From the cell containing the given text, extract its center point as [X, Y] coordinate. 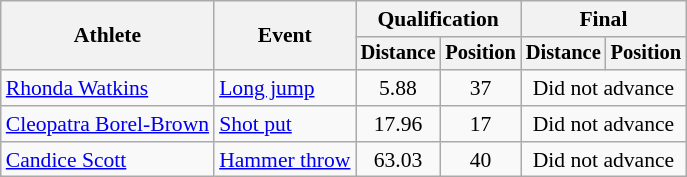
Athlete [108, 36]
Event [284, 36]
Final [604, 19]
Long jump [284, 88]
Rhonda Watkins [108, 88]
5.88 [398, 88]
17 [480, 124]
Qualification [438, 19]
Shot put [284, 124]
37 [480, 88]
Cleopatra Borel-Brown [108, 124]
17.96 [398, 124]
